Find where the given text appears and provide that cell's center as [x, y] coordinate. 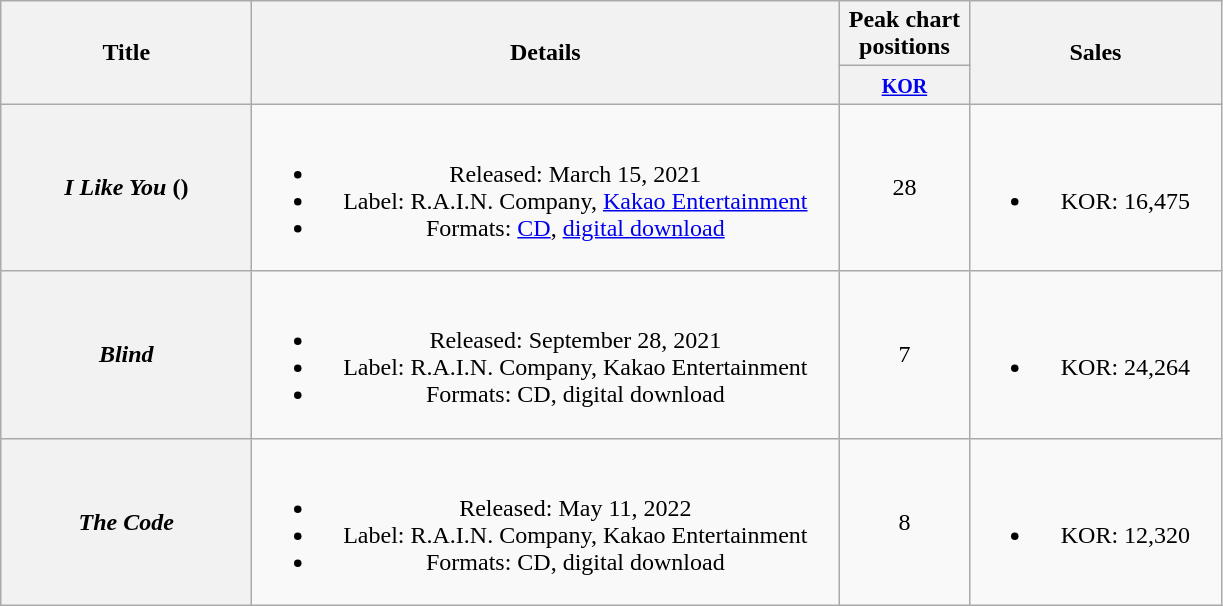
Released: September 28, 2021Label: R.A.I.N. Company, Kakao EntertainmentFormats: CD, digital download [546, 354]
Released: May 11, 2022Label: R.A.I.N. Company, Kakao EntertainmentFormats: CD, digital download [546, 522]
28 [904, 188]
Blind [126, 354]
Title [126, 52]
KOR: 24,264 [1096, 354]
Sales [1096, 52]
KOR: 12,320 [1096, 522]
7 [904, 354]
KOR [904, 85]
Peak chart positions [904, 34]
I Like You () [126, 188]
The Code [126, 522]
KOR: 16,475 [1096, 188]
8 [904, 522]
Details [546, 52]
Released: March 15, 2021Label: R.A.I.N. Company, Kakao EntertainmentFormats: CD, digital download [546, 188]
